Capture the cell that displays the provided text and extract its [X, Y] central coordinate. 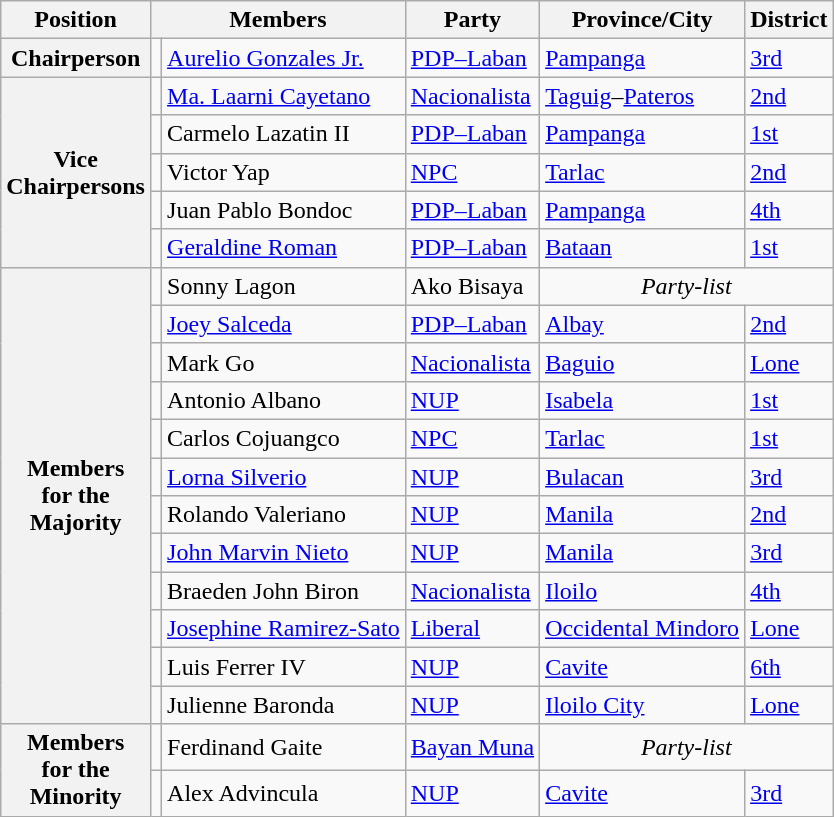
Taguig–Pateros [642, 96]
Party [472, 20]
Membersfor theMajority [76, 496]
John Marvin Nieto [284, 553]
Geraldine Roman [284, 248]
Albay [642, 324]
6th [789, 667]
Luis Ferrer IV [284, 667]
Province/City [642, 20]
Iloilo [642, 591]
Position [76, 20]
Alex Advincula [284, 793]
Carlos Cojuangco [284, 438]
District [789, 20]
Josephine Ramirez-Sato [284, 629]
Bataan [642, 248]
Occidental Mindoro [642, 629]
Julienne Baronda [284, 705]
Lorna Silverio [284, 477]
Members [278, 20]
ViceChairpersons [76, 172]
Juan Pablo Bondoc [284, 210]
Mark Go [284, 362]
Ako Bisaya [472, 286]
Iloilo City [642, 705]
Braeden John Biron [284, 591]
Liberal [472, 629]
Isabela [642, 400]
Joey Salceda [284, 324]
Rolando Valeriano [284, 515]
Membersfor theMinority [76, 770]
Aurelio Gonzales Jr. [284, 58]
Sonny Lagon [284, 286]
Baguio [642, 362]
Ferdinand Gaite [284, 747]
Victor Yap [284, 172]
Ma. Laarni Cayetano [284, 96]
Bayan Muna [472, 747]
Bulacan [642, 477]
Chairperson [76, 58]
Carmelo Lazatin II [284, 134]
Antonio Albano [284, 400]
